Scan for the cell matching the given text and deliver its [X, Y] coordinate at center. 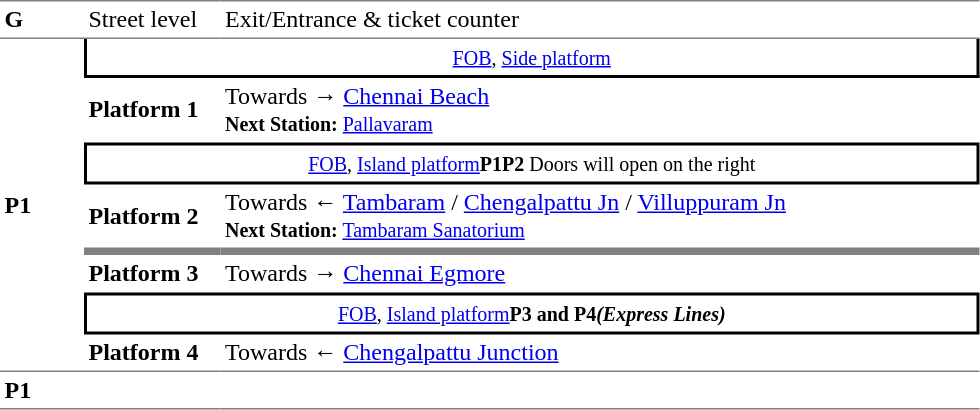
Street level [152, 20]
Exit/Entrance & ticket counter [600, 20]
FOB, Island platformP3 and P4(Express Lines) [532, 313]
Platform 1 [152, 110]
Platform 4 [152, 353]
Towards → Chennai BeachNext Station: Pallavaram [600, 110]
Platform 2 [152, 219]
G [42, 20]
FOB, Side platform [532, 58]
FOB, Island platformP1P2 Doors will open on the right [532, 163]
Towards → Chennai Egmore [600, 274]
Towards ← Tambaram / Chengalpattu Jn / Villuppuram JnNext Station: Tambaram Sanatorium [600, 219]
Towards ← Chengalpattu Junction [600, 353]
Platform 3 [152, 274]
